Output the (x, y) coordinate of the center of the cell containing the given text.  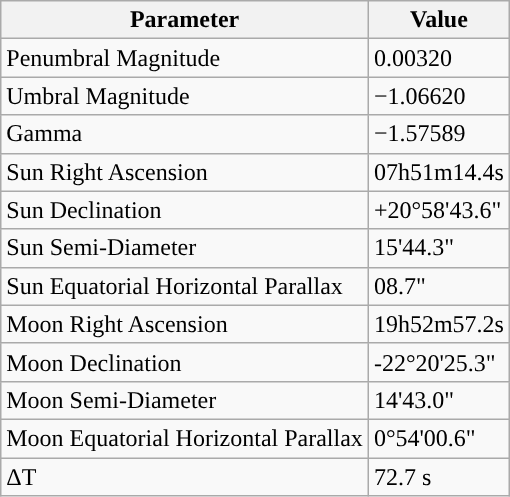
Umbral Magnitude (185, 96)
Moon Semi-Diameter (185, 400)
0°54'00.6" (438, 438)
Parameter (185, 20)
−1.57589 (438, 134)
−1.06620 (438, 96)
+20°58'43.6" (438, 210)
14'43.0" (438, 400)
-22°20'25.3" (438, 362)
Sun Right Ascension (185, 172)
Moon Right Ascension (185, 324)
07h51m14.4s (438, 172)
0.00320 (438, 58)
Value (438, 20)
ΔT (185, 477)
72.7 s (438, 477)
Sun Equatorial Horizontal Parallax (185, 286)
19h52m57.2s (438, 324)
Gamma (185, 134)
Moon Declination (185, 362)
Sun Declination (185, 210)
Moon Equatorial Horizontal Parallax (185, 438)
Penumbral Magnitude (185, 58)
Sun Semi-Diameter (185, 248)
08.7" (438, 286)
15'44.3" (438, 248)
